Return the (X, Y) coordinate for the center point of the cell that contains the specified text.  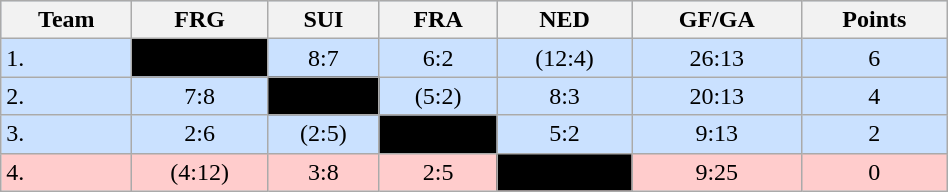
(12:4) (564, 58)
GF/GA (716, 20)
NED (564, 20)
3. (66, 134)
FRG (200, 20)
(5:2) (438, 96)
5:2 (564, 134)
SUI (323, 20)
8:7 (323, 58)
2. (66, 96)
20:13 (716, 96)
4 (874, 96)
2:6 (200, 134)
(4:12) (200, 172)
9:25 (716, 172)
3:8 (323, 172)
6:2 (438, 58)
0 (874, 172)
Points (874, 20)
FRA (438, 20)
7:8 (200, 96)
1. (66, 58)
2 (874, 134)
6 (874, 58)
26:13 (716, 58)
(2:5) (323, 134)
9:13 (716, 134)
4. (66, 172)
2:5 (438, 172)
8:3 (564, 96)
Team (66, 20)
